Scan for the cell matching the given text and deliver its (X, Y) coordinate at center. 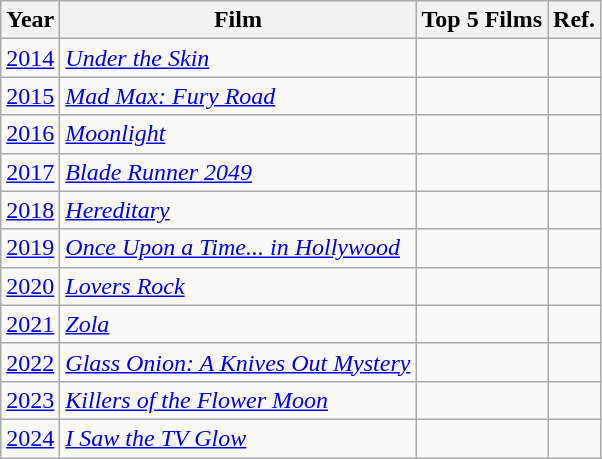
2022 (30, 362)
Lovers Rock (238, 286)
Mad Max: Fury Road (238, 96)
I Saw the TV Glow (238, 438)
Glass Onion: A Knives Out Mystery (238, 362)
Hereditary (238, 210)
Once Upon a Time... in Hollywood (238, 248)
Zola (238, 324)
2024 (30, 438)
2023 (30, 400)
2021 (30, 324)
Blade Runner 2049 (238, 172)
Ref. (574, 20)
2020 (30, 286)
2014 (30, 58)
2019 (30, 248)
Moonlight (238, 134)
Killers of the Flower Moon (238, 400)
2015 (30, 96)
2018 (30, 210)
Top 5 Films (482, 20)
Year (30, 20)
Film (238, 20)
2016 (30, 134)
2017 (30, 172)
Under the Skin (238, 58)
